Find where the given text appears and provide that cell's center as [x, y] coordinate. 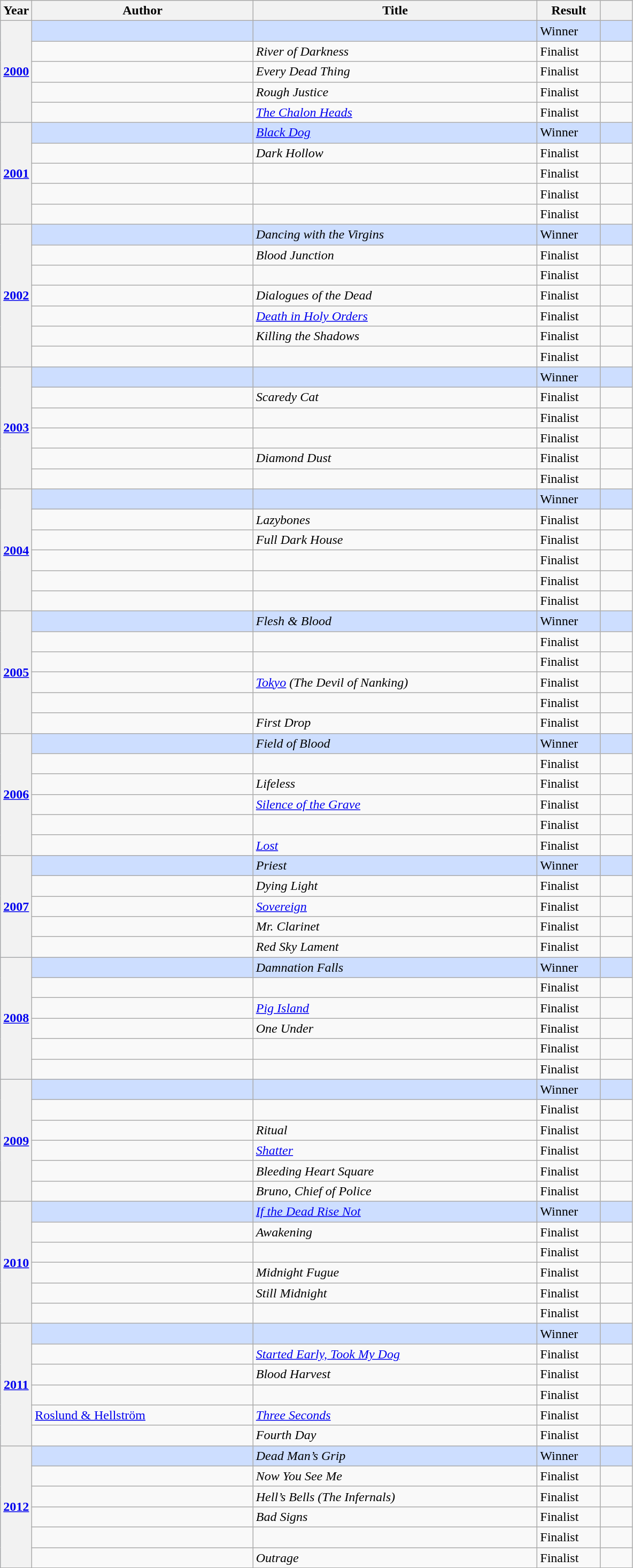
2006 [16, 794]
Now You See Me [395, 1476]
2010 [16, 1262]
Still Midnight [395, 1293]
Field of Blood [395, 743]
River of Darkness [395, 51]
Blood Junction [395, 255]
Title [395, 11]
Every Dead Thing [395, 72]
The Chalon Heads [395, 112]
Outrage [395, 1558]
Red Sky Lament [395, 947]
Priest [395, 865]
2000 [16, 72]
Tokyo (The Devil of Nanking) [395, 682]
Result [569, 11]
2008 [16, 1018]
Hell’s Bells (The Infernals) [395, 1496]
2011 [16, 1385]
Started Early, Took My Dog [395, 1354]
2001 [16, 173]
Bad Signs [395, 1517]
Black Dog [395, 133]
Roslund & Hellström [142, 1415]
Dead Man’s Grip [395, 1456]
2002 [16, 295]
Killing the Shadows [395, 336]
Three Seconds [395, 1415]
2005 [16, 672]
Dialogues of the Dead [395, 296]
Full Dark House [395, 540]
2003 [16, 428]
Shatter [395, 1150]
First Drop [395, 723]
Lazybones [395, 519]
Ritual [395, 1130]
Scaredy Cat [395, 397]
2004 [16, 550]
One Under [395, 1028]
Death in Holy Orders [395, 316]
Bruno, Chief of Police [395, 1191]
Lifeless [395, 784]
Damnation Falls [395, 967]
Pig Island [395, 1008]
Diamond Dust [395, 458]
Mr. Clarinet [395, 927]
Sovereign [395, 906]
2012 [16, 1506]
Dancing with the Virgins [395, 234]
Rough Justice [395, 92]
Blood Harvest [395, 1374]
If the Dead Rise Not [395, 1211]
Midnight Fugue [395, 1273]
Awakening [395, 1232]
Fourth Day [395, 1435]
2007 [16, 906]
Flesh & Blood [395, 621]
Author [142, 11]
Year [16, 11]
Dying Light [395, 886]
Bleeding Heart Square [395, 1171]
2009 [16, 1140]
Dark Hollow [395, 153]
Silence of the Grave [395, 804]
Lost [395, 845]
